Locate the cell with the specified text and output its (x, y) center coordinate. 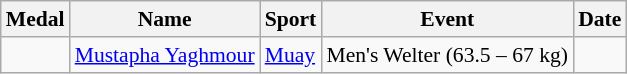
Medal (36, 19)
Event (447, 19)
Muay (291, 55)
Sport (291, 19)
Mustapha Yaghmour (165, 55)
Date (600, 19)
Men's Welter (63.5 – 67 kg) (447, 55)
Name (165, 19)
